Identify which cell holds the provided text, then report its (X, Y) central coordinate. 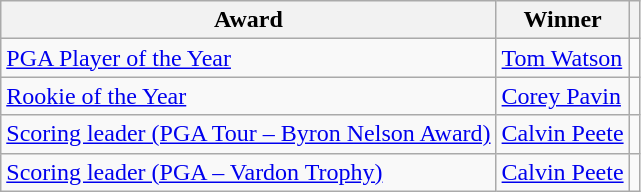
Winner (562, 20)
PGA Player of the Year (248, 58)
Corey Pavin (562, 96)
Rookie of the Year (248, 96)
Scoring leader (PGA – Vardon Trophy) (248, 172)
Scoring leader (PGA Tour – Byron Nelson Award) (248, 134)
Tom Watson (562, 58)
Award (248, 20)
